For the text-containing cell, return its midpoint in (x, y) coordinate format. 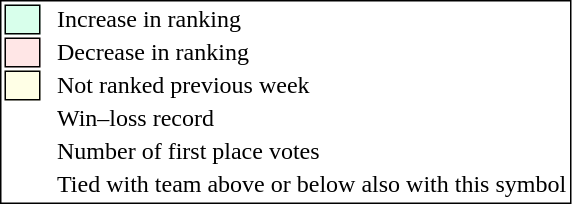
Tied with team above or below also with this symbol (312, 185)
Decrease in ranking (312, 53)
Number of first place votes (312, 151)
Increase in ranking (312, 19)
Not ranked previous week (312, 85)
Win–loss record (312, 119)
